For the text-containing cell, return its midpoint in [X, Y] coordinate format. 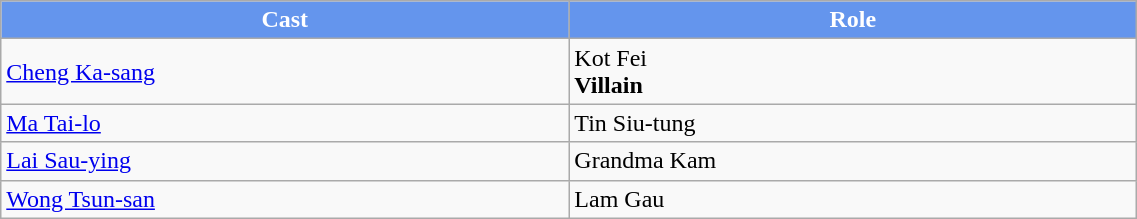
Cheng Ka-sang [285, 72]
Lai Sau-ying [285, 161]
Role [853, 20]
Ma Tai-lo [285, 123]
Kot Fei Villain [853, 72]
Tin Siu-tung [853, 123]
Wong Tsun-san [285, 199]
Lam Gau [853, 199]
Cast [285, 20]
Grandma Kam [853, 161]
